Locate the cell with the specified text and output its [x, y] center coordinate. 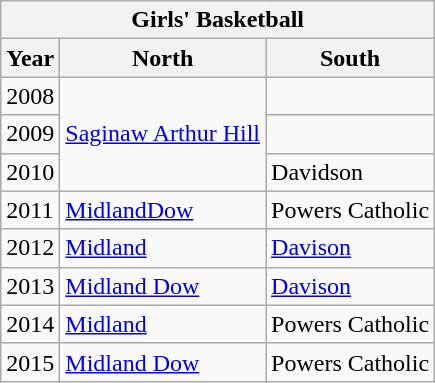
North [163, 58]
2011 [30, 210]
2012 [30, 248]
Saginaw Arthur Hill [163, 134]
Year [30, 58]
MidlandDow [163, 210]
2013 [30, 286]
2008 [30, 96]
South [350, 58]
2014 [30, 324]
Girls' Basketball [218, 20]
2010 [30, 172]
2015 [30, 362]
2009 [30, 134]
Davidson [350, 172]
